Return (X, Y) of the center of cell containing provided text 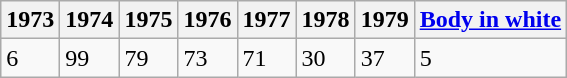
6 (30, 58)
73 (208, 58)
1979 (384, 20)
1977 (266, 20)
1975 (148, 20)
37 (384, 58)
5 (490, 58)
1978 (326, 20)
1973 (30, 20)
1976 (208, 20)
30 (326, 58)
Body in white (490, 20)
71 (266, 58)
1974 (90, 20)
99 (90, 58)
79 (148, 58)
